Extract the [x, y] coordinate from the center of the cell holding the provided text.  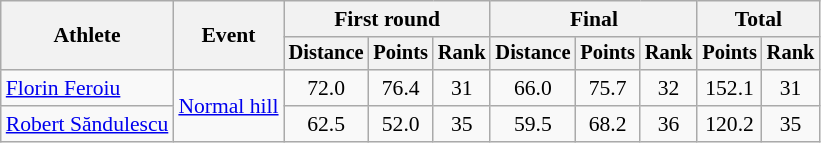
Event [228, 36]
Florin Feroiu [88, 88]
52.0 [400, 124]
120.2 [729, 124]
62.5 [326, 124]
75.7 [607, 88]
First round [388, 19]
Athlete [88, 36]
Normal hill [228, 106]
76.4 [400, 88]
Total [758, 19]
66.0 [532, 88]
36 [669, 124]
Final [594, 19]
152.1 [729, 88]
Robert Săndulescu [88, 124]
32 [669, 88]
72.0 [326, 88]
68.2 [607, 124]
59.5 [532, 124]
